Search for the cell housing the specified text and yield its (x, y) center coordinate. 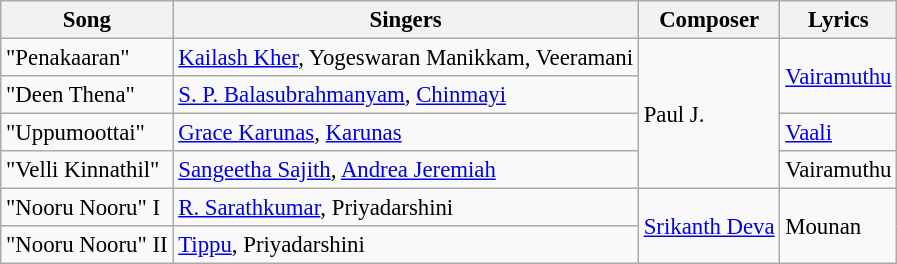
Sangeetha Sajith, Andrea Jeremiah (406, 170)
Kailash Kher, Yogeswaran Manikkam, Veeramani (406, 58)
"Velli Kinnathil" (87, 170)
"Nooru Nooru" I (87, 208)
Srikanth Deva (709, 226)
Tippu, Priyadarshini (406, 245)
Paul J. (709, 114)
"Penakaaran" (87, 58)
Vaali (838, 133)
Song (87, 20)
"Uppumoottai" (87, 133)
Composer (709, 20)
Singers (406, 20)
Lyrics (838, 20)
S. P. Balasubrahmanyam, Chinmayi (406, 95)
R. Sarathkumar, Priyadarshini (406, 208)
Mounan (838, 226)
"Nooru Nooru" II (87, 245)
"Deen Thena" (87, 95)
Grace Karunas, Karunas (406, 133)
